Extract the [X, Y] coordinate from the center of the cell holding the provided text.  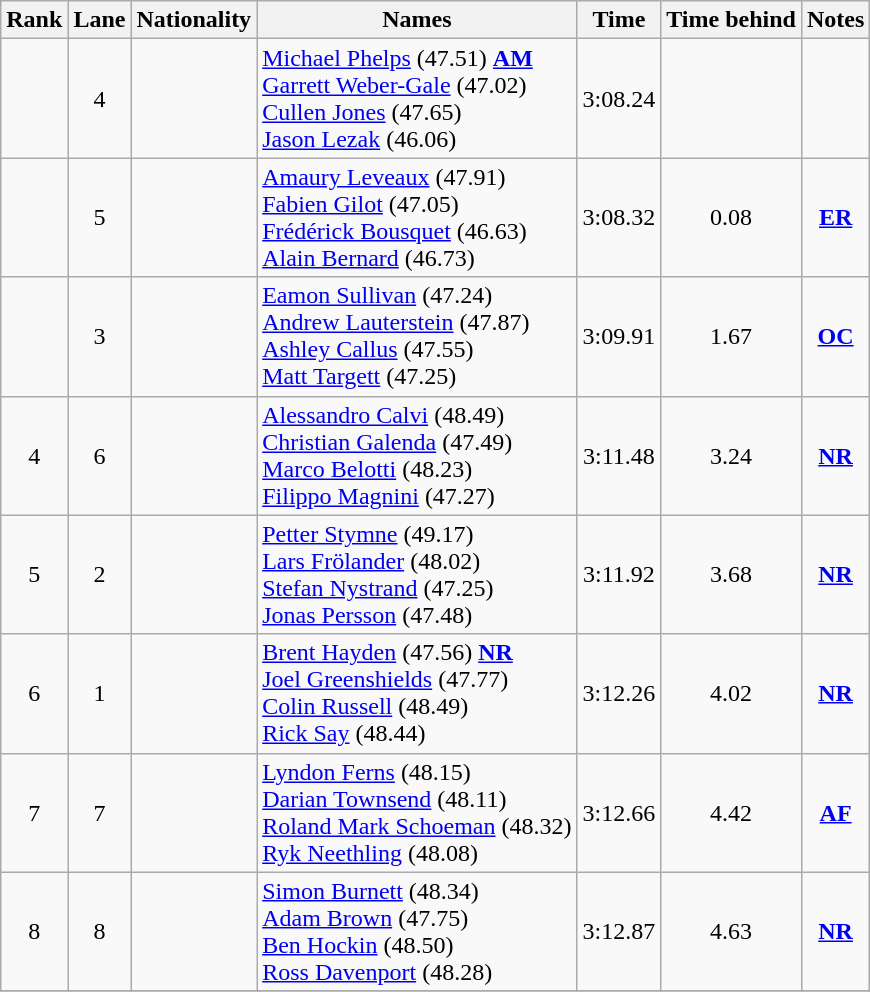
1 [100, 694]
4.02 [732, 694]
2 [100, 574]
Alessandro Calvi (48.49)Christian Galenda (47.49)Marco Belotti (48.23)Filippo Magnini (47.27) [417, 456]
3 [100, 336]
Brent Hayden (47.56) NRJoel Greenshields (47.77)Colin Russell (48.49)Rick Say (48.44) [417, 694]
Time [619, 20]
3:11.92 [619, 574]
3:08.24 [619, 98]
3:08.32 [619, 218]
1.67 [732, 336]
Lane [100, 20]
Lyndon Ferns (48.15)Darian Townsend (48.11)Roland Mark Schoeman (48.32)Ryk Neethling (48.08) [417, 812]
OC [835, 336]
3:12.66 [619, 812]
Eamon Sullivan (47.24) Andrew Lauterstein (47.87)Ashley Callus (47.55)Matt Targett (47.25) [417, 336]
3.68 [732, 574]
3:12.87 [619, 932]
ER [835, 218]
4.42 [732, 812]
Notes [835, 20]
Michael Phelps (47.51) AMGarrett Weber-Gale (47.02)Cullen Jones (47.65)Jason Lezak (46.06) [417, 98]
3:11.48 [619, 456]
3:12.26 [619, 694]
Time behind [732, 20]
Rank [34, 20]
AF [835, 812]
0.08 [732, 218]
Nationality [194, 20]
Amaury Leveaux (47.91) Fabien Gilot (47.05)Frédérick Bousquet (46.63)Alain Bernard (46.73) [417, 218]
4.63 [732, 932]
Petter Stymne (49.17)Lars Frölander (48.02)Stefan Nystrand (47.25)Jonas Persson (47.48) [417, 574]
3.24 [732, 456]
3:09.91 [619, 336]
Simon Burnett (48.34)Adam Brown (47.75)Ben Hockin (48.50)Ross Davenport (48.28) [417, 932]
Names [417, 20]
